Search for the cell housing the specified text and yield its (X, Y) center coordinate. 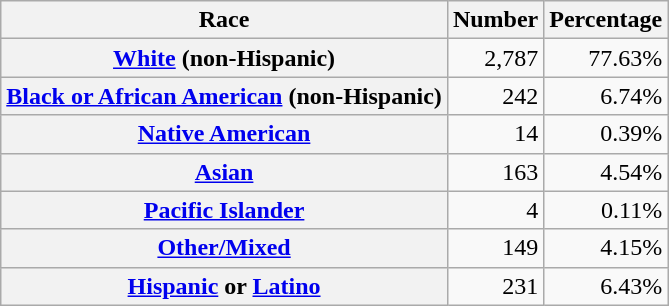
Black or African American (non-Hispanic) (224, 96)
0.39% (606, 134)
Asian (224, 172)
149 (495, 248)
Other/Mixed (224, 248)
Percentage (606, 20)
14 (495, 134)
4.54% (606, 172)
231 (495, 286)
Race (224, 20)
0.11% (606, 210)
2,787 (495, 58)
Pacific Islander (224, 210)
6.43% (606, 286)
White (non-Hispanic) (224, 58)
163 (495, 172)
242 (495, 96)
Number (495, 20)
77.63% (606, 58)
4.15% (606, 248)
Hispanic or Latino (224, 286)
6.74% (606, 96)
4 (495, 210)
Native American (224, 134)
